Output the (X, Y) coordinate of the center of the cell containing the given text.  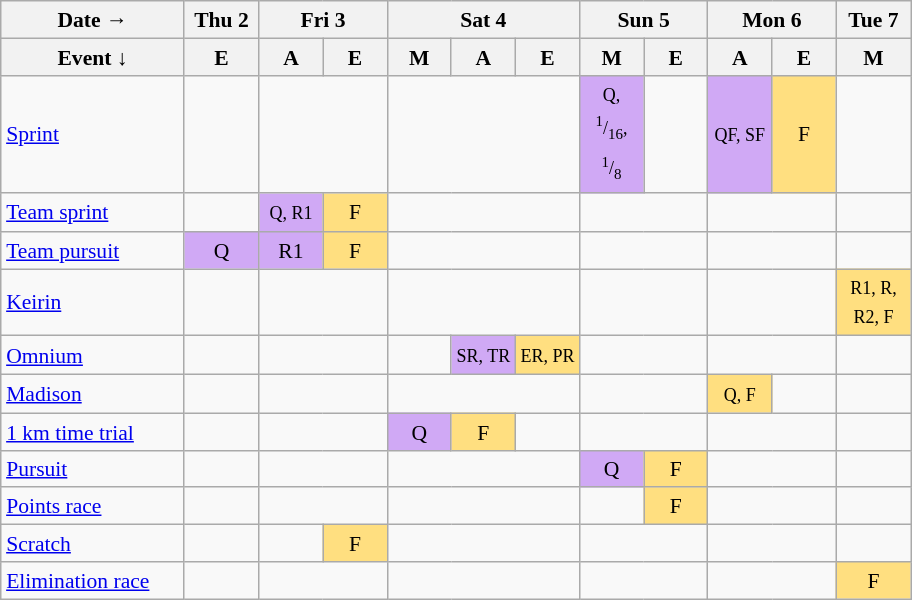
Pursuit (92, 468)
QF, SF (740, 134)
Event ↓ (92, 56)
SR, TR (483, 356)
Fri 3 (323, 20)
Mon 6 (772, 20)
Sprint (92, 134)
Sun 5 (644, 20)
Scratch (92, 542)
Points race (92, 506)
Sat 4 (483, 20)
Date → (92, 20)
ER, PR (547, 356)
Madison (92, 394)
Team pursuit (92, 250)
Omnium (92, 356)
Elimination race (92, 580)
Q, R1 (291, 212)
Tue 7 (874, 20)
Team sprint (92, 212)
1 km time trial (92, 432)
R1 (291, 250)
Q, F (740, 394)
Q,1/16,1/8 (612, 134)
Keirin (92, 302)
Thu 2 (222, 20)
R1, R, R2, F (874, 302)
